Locate the cell with the specified text and output its (X, Y) center coordinate. 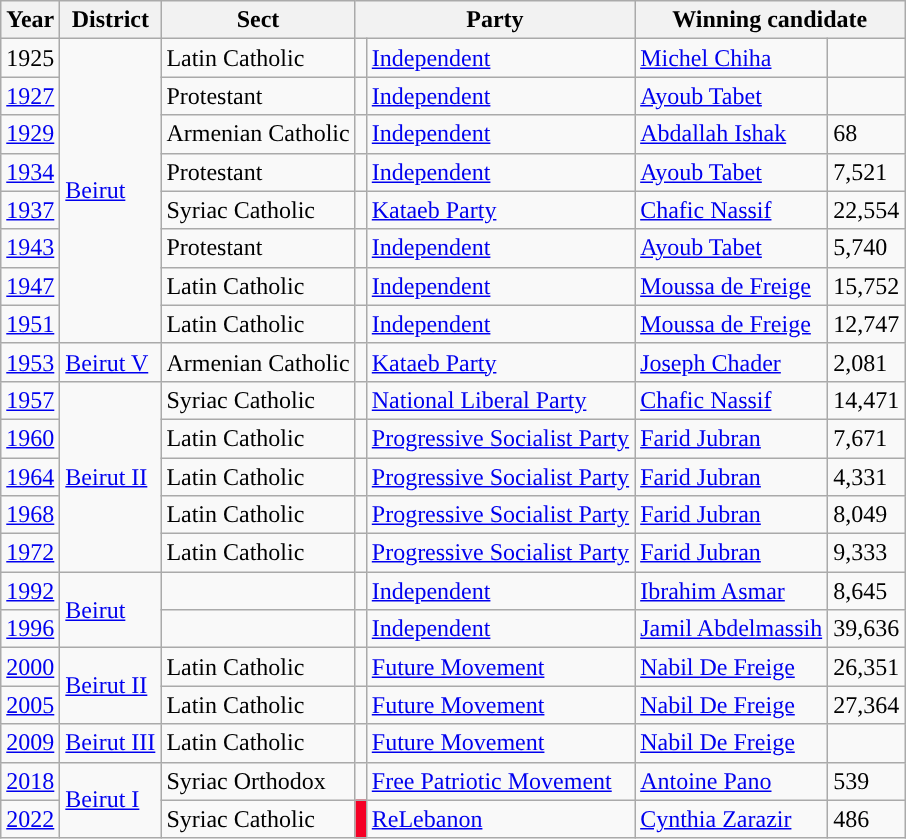
1996 (30, 629)
12,747 (866, 324)
15,752 (866, 286)
2005 (30, 705)
Abdallah Ishak (732, 134)
1972 (30, 553)
Michel Chiha (732, 58)
Free Patriotic Movement (500, 781)
1957 (30, 400)
Beirut V (110, 362)
District (110, 20)
1968 (30, 515)
Beirut III (110, 743)
1992 (30, 591)
26,351 (866, 667)
Joseph Chader (732, 362)
Syriac Orthodox (258, 781)
Winning candidate (770, 20)
Cynthia Zarazir (732, 819)
14,471 (866, 400)
1947 (30, 286)
2009 (30, 743)
68 (866, 134)
1929 (30, 134)
1927 (30, 96)
8,645 (866, 591)
27,364 (866, 705)
2022 (30, 819)
1937 (30, 210)
7,521 (866, 172)
2018 (30, 781)
5,740 (866, 248)
1960 (30, 438)
Antoine Pano (732, 781)
539 (866, 781)
8,049 (866, 515)
2,081 (866, 362)
Year (30, 20)
Ibrahim Asmar (732, 591)
National Liberal Party (500, 400)
Jamil Abdelmassih (732, 629)
1934 (30, 172)
22,554 (866, 210)
39,636 (866, 629)
486 (866, 819)
2000 (30, 667)
Party (494, 20)
1925 (30, 58)
Sect (258, 20)
4,331 (866, 477)
1951 (30, 324)
1943 (30, 248)
9,333 (866, 553)
Beirut I (110, 800)
7,671 (866, 438)
ReLebanon (500, 819)
1964 (30, 477)
1953 (30, 362)
